Output the [X, Y] coordinate of the center of the cell containing the given text.  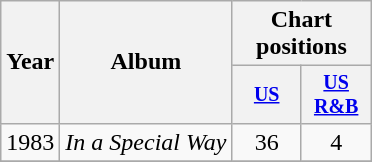
USR&B [336, 94]
US [266, 94]
4 [336, 142]
36 [266, 142]
1983 [30, 142]
In a Special Way [146, 142]
Album [146, 62]
Year [30, 62]
Chart positions [302, 34]
